Find where the given text appears and provide that cell's center as [x, y] coordinate. 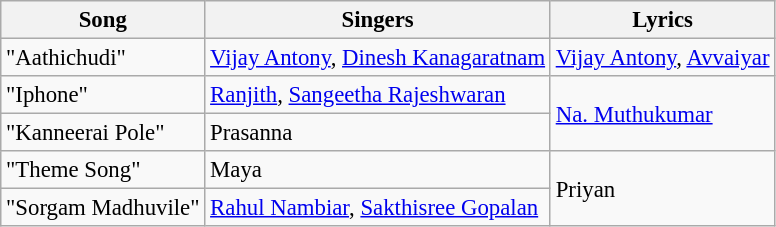
"Sorgam Madhuvile" [103, 208]
Prasanna [378, 133]
"Kanneerai Pole" [103, 133]
Vijay Antony, Dinesh Kanagaratnam [378, 58]
Song [103, 20]
Lyrics [662, 20]
Priyan [662, 188]
Rahul Nambiar, Sakthisree Gopalan [378, 208]
Maya [378, 170]
Na. Muthukumar [662, 114]
Vijay Antony, Avvaiyar [662, 58]
Singers [378, 20]
"Theme Song" [103, 170]
"Aathichudi" [103, 58]
"Iphone" [103, 95]
Ranjith, Sangeetha Rajeshwaran [378, 95]
